Identify which cell holds the provided text, then report its (X, Y) central coordinate. 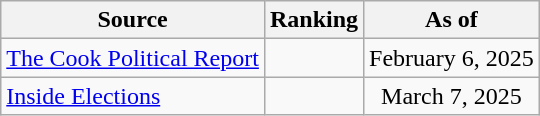
March 7, 2025 (452, 96)
The Cook Political Report (133, 58)
Ranking (314, 20)
Source (133, 20)
February 6, 2025 (452, 58)
Inside Elections (133, 96)
As of (452, 20)
